Capture the cell that displays the provided text and extract its (X, Y) central coordinate. 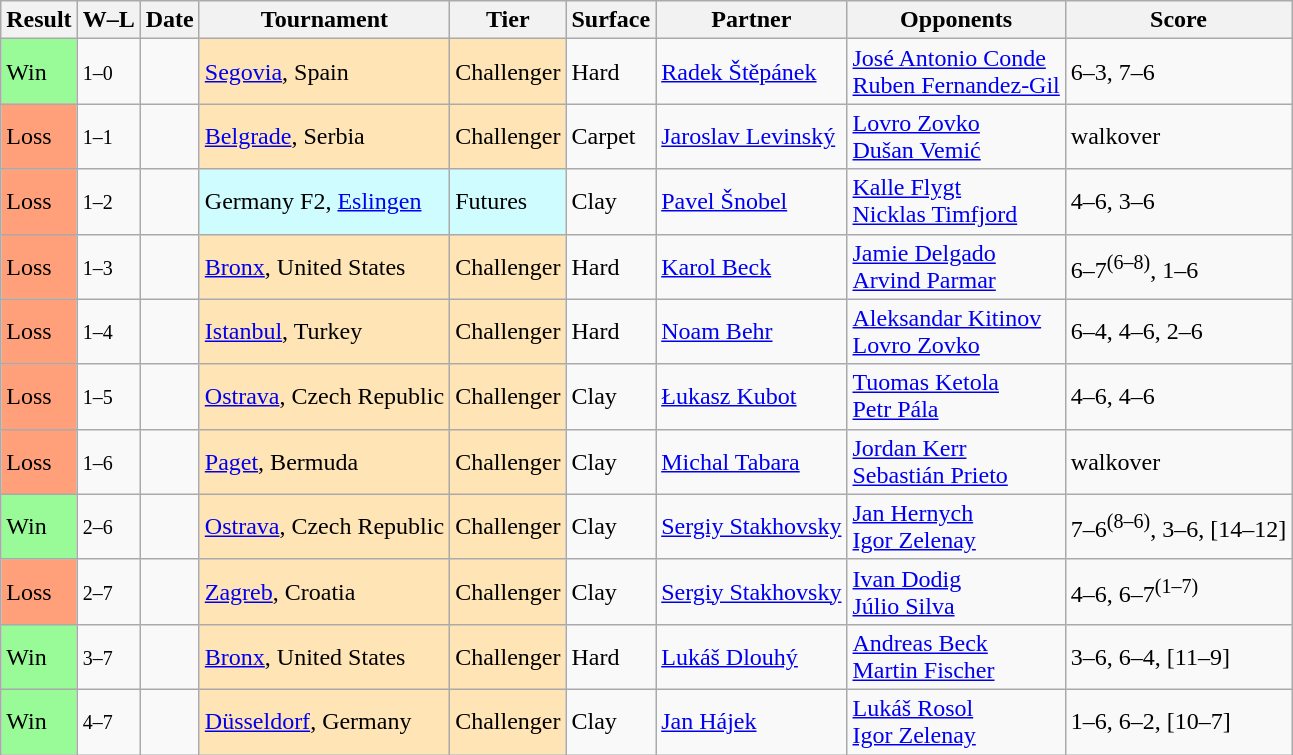
6–7(6–8), 1–6 (1178, 266)
Score (1178, 20)
1–1 (108, 136)
Partner (752, 20)
Ivan Dodig Júlio Silva (956, 592)
4–6, 4–6 (1178, 396)
Istanbul, Turkey (324, 332)
Segovia, Spain (324, 72)
Lovro Zovko Dušan Vemić (956, 136)
Jordan Kerr Sebastián Prieto (956, 462)
Carpet (611, 136)
1–0 (108, 72)
Noam Behr (752, 332)
Tier (508, 20)
4–7 (108, 722)
Belgrade, Serbia (324, 136)
Łukasz Kubot (752, 396)
1–5 (108, 396)
Andreas Beck Martin Fischer (956, 656)
1–2 (108, 202)
Aleksandar Kitinov Lovro Zovko (956, 332)
3–7 (108, 656)
1–4 (108, 332)
Futures (508, 202)
Paget, Bermuda (324, 462)
Date (170, 20)
Jamie Delgado Arvind Parmar (956, 266)
Düsseldorf, Germany (324, 722)
W–L (108, 20)
Jan Hernych Igor Zelenay (956, 526)
Zagreb, Croatia (324, 592)
Tournament (324, 20)
4–6, 6–7(1–7) (1178, 592)
1–6, 6–2, [10–7] (1178, 722)
Opponents (956, 20)
Lukáš Rosol Igor Zelenay (956, 722)
Germany F2, Eslingen (324, 202)
Jaroslav Levinský (752, 136)
Kalle Flygt Nicklas Timfjord (956, 202)
Pavel Šnobel (752, 202)
2–7 (108, 592)
6–3, 7–6 (1178, 72)
Jan Hájek (752, 722)
1–6 (108, 462)
2–6 (108, 526)
3–6, 6–4, [11–9] (1178, 656)
Karol Beck (752, 266)
José Antonio Conde Ruben Fernandez-Gil (956, 72)
6–4, 4–6, 2–6 (1178, 332)
7–6(8–6), 3–6, [14–12] (1178, 526)
Radek Štěpánek (752, 72)
Tuomas Ketola Petr Pála (956, 396)
1–3 (108, 266)
Michal Tabara (752, 462)
Lukáš Dlouhý (752, 656)
Surface (611, 20)
4–6, 3–6 (1178, 202)
Result (39, 20)
